Output the (X, Y) coordinate of the center of the cell containing the given text.  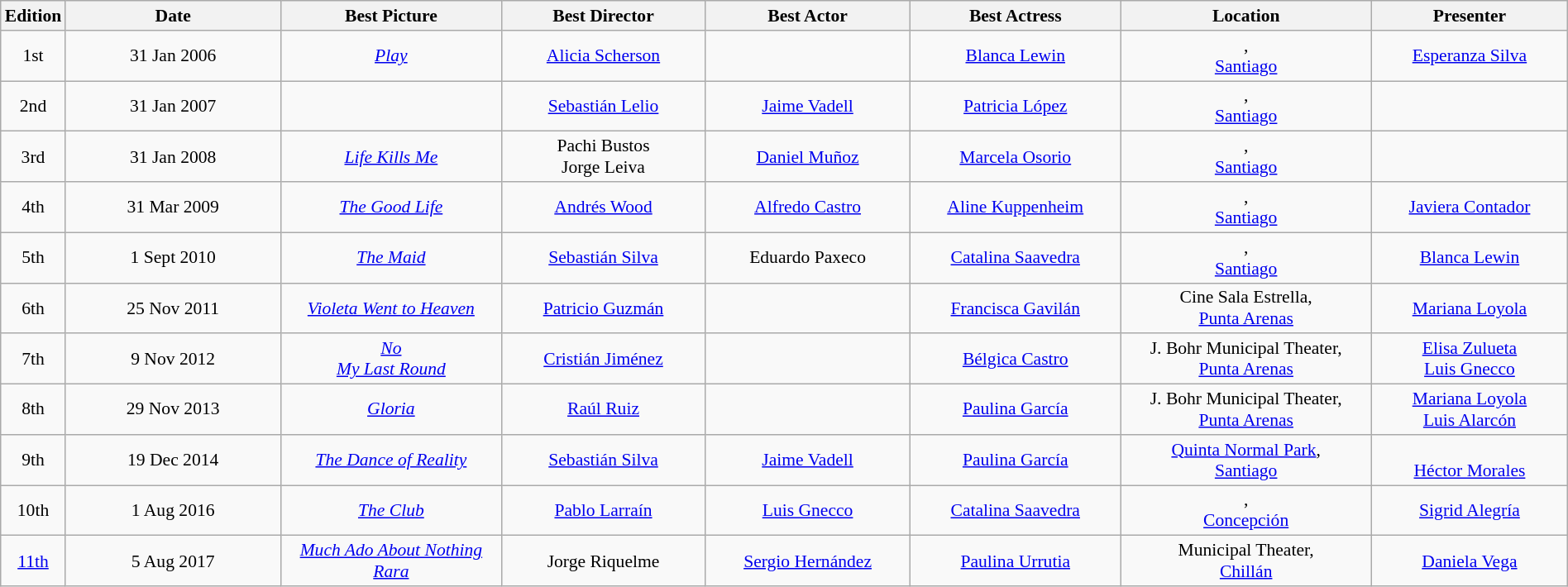
31 Mar 2009 (173, 207)
Alfredo Castro (807, 207)
Francisca Gavilán (1016, 308)
Quinta Normal Park,Santiago (1246, 460)
Esperanza Silva (1470, 55)
Date (173, 16)
5 Aug 2017 (173, 561)
Alicia Scherson (604, 55)
Cristián Jiménez (604, 359)
1 Sept 2010 (173, 258)
Best Actress (1016, 16)
Location (1246, 16)
4th (33, 207)
Luis Gnecco (807, 509)
Patricio Guzmán (604, 308)
Best Picture (391, 16)
Violeta Went to Heaven (391, 308)
NoMy Last Round (391, 359)
Daniel Muñoz (807, 157)
2nd (33, 106)
Presenter (1470, 16)
Pachi BustosJorge Leiva (604, 157)
Paulina Urrutia (1016, 561)
Mariana Loyola (1470, 308)
Much Ado About NothingRara (391, 561)
3rd (33, 157)
,Concepción (1246, 509)
The Maid (391, 258)
11th (33, 561)
Cine Sala Estrella,Punta Arenas (1246, 308)
Best Actor (807, 16)
Patricia López (1016, 106)
8th (33, 408)
Gloria (391, 408)
Elisa ZuluetaLuis Gnecco (1470, 359)
Life Kills Me (391, 157)
7th (33, 359)
Sigrid Alegría (1470, 509)
10th (33, 509)
Sergio Hernández (807, 561)
1st (33, 55)
9 Nov 2012 (173, 359)
Aline Kuppenheim (1016, 207)
The Good Life (391, 207)
25 Nov 2011 (173, 308)
Jorge Riquelme (604, 561)
The Dance of Reality (391, 460)
Play (391, 55)
6th (33, 308)
19 Dec 2014 (173, 460)
Javiera Contador (1470, 207)
Edition (33, 16)
Best Director (604, 16)
5th (33, 258)
Andrés Wood (604, 207)
Mariana LoyolaLuis Alarcón (1470, 408)
31 Jan 2008 (173, 157)
The Club (391, 509)
31 Jan 2006 (173, 55)
9th (33, 460)
Bélgica Castro (1016, 359)
Municipal Theater,Chillán (1246, 561)
Sebastián Lelio (604, 106)
Pablo Larraín (604, 509)
Raúl Ruiz (604, 408)
Daniela Vega (1470, 561)
Héctor Morales (1470, 460)
31 Jan 2007 (173, 106)
Marcela Osorio (1016, 157)
1 Aug 2016 (173, 509)
29 Nov 2013 (173, 408)
Eduardo Paxeco (807, 258)
